Locate the cell with the specified text and output its (X, Y) center coordinate. 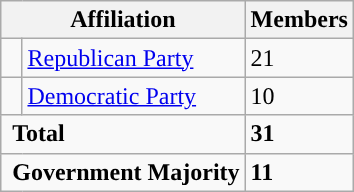
Republican Party (134, 58)
11 (299, 172)
Affiliation (123, 20)
Members (299, 20)
31 (299, 134)
21 (299, 58)
Government Majority (123, 172)
10 (299, 96)
Democratic Party (134, 96)
Total (123, 134)
